Identify which cell holds the provided text, then report its (X, Y) central coordinate. 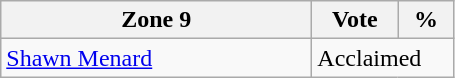
Zone 9 (156, 20)
% (426, 20)
Acclaimed (383, 58)
Shawn Menard (156, 58)
Vote (355, 20)
